For the text-containing cell, return its midpoint in (X, Y) coordinate format. 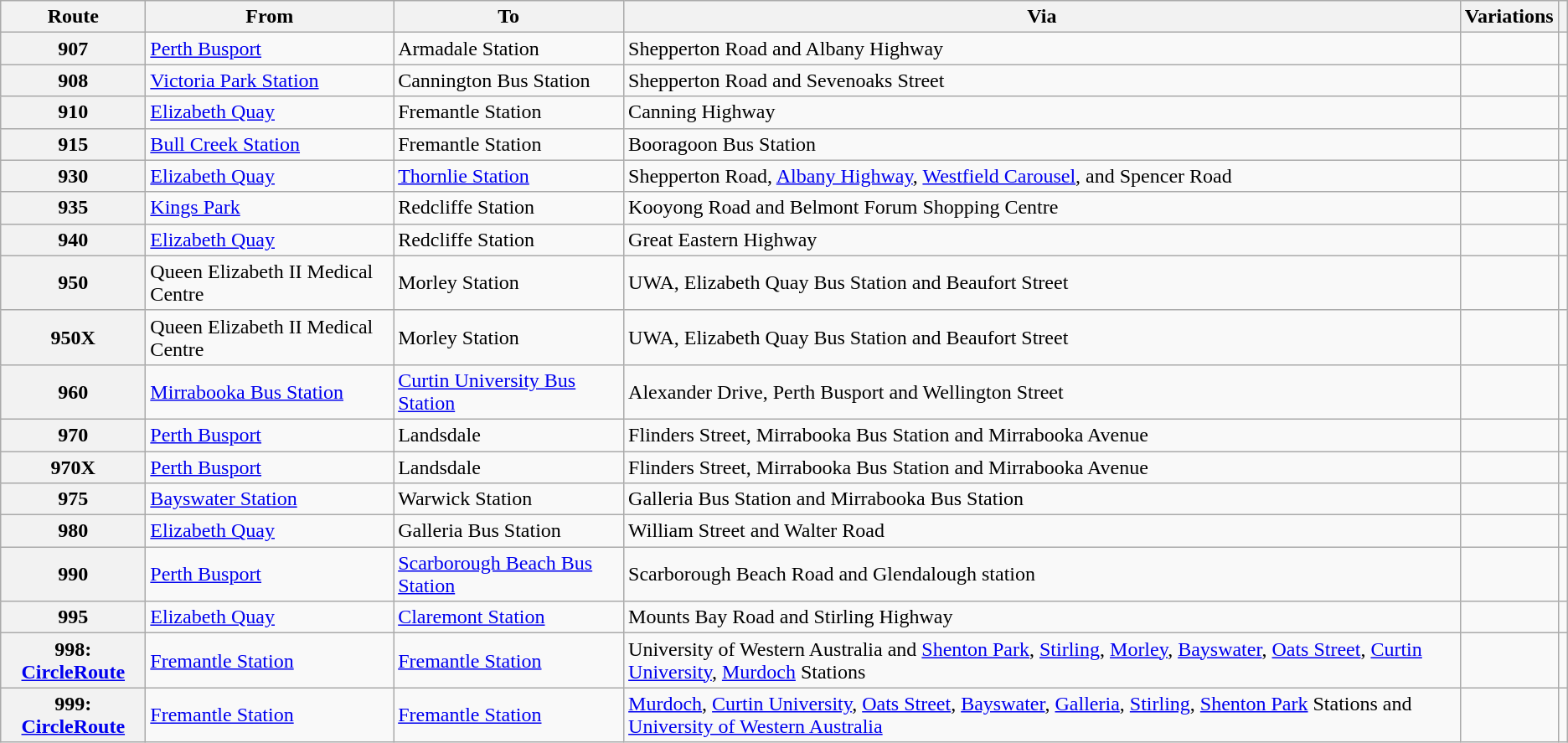
950X (74, 337)
960 (74, 392)
Galleria Bus Station and Mirrabooka Bus Station (1042, 499)
915 (74, 144)
970X (74, 467)
Bull Creek Station (270, 144)
995 (74, 617)
975 (74, 499)
Curtin University Bus Station (509, 392)
Shepperton Road and Albany Highway (1042, 49)
Mirrabooka Bus Station (270, 392)
Alexander Drive, Perth Busport and Wellington Street (1042, 392)
980 (74, 531)
Victoria Park Station (270, 80)
935 (74, 208)
Warwick Station (509, 499)
Kings Park (270, 208)
930 (74, 176)
Variations (1509, 17)
Via (1042, 17)
William Street and Walter Road (1042, 531)
Thornlie Station (509, 176)
Claremont Station (509, 617)
Murdoch, Curtin University, Oats Street, Bayswater, Galleria, Stirling, Shenton Park Stations and University of Western Australia (1042, 715)
999: CircleRoute (74, 715)
Kooyong Road and Belmont Forum Shopping Centre (1042, 208)
940 (74, 240)
950 (74, 283)
Shepperton Road and Sevenoaks Street (1042, 80)
Bayswater Station (270, 499)
Great Eastern Highway (1042, 240)
998: CircleRoute (74, 660)
Scarborough Beach Bus Station (509, 575)
Canning Highway (1042, 112)
Shepperton Road, Albany Highway, Westfield Carousel, and Spencer Road (1042, 176)
907 (74, 49)
To (509, 17)
Scarborough Beach Road and Glendalough station (1042, 575)
990 (74, 575)
Cannington Bus Station (509, 80)
University of Western Australia and Shenton Park, Stirling, Morley, Bayswater, Oats Street, Curtin University, Murdoch Stations (1042, 660)
From (270, 17)
910 (74, 112)
970 (74, 435)
Mounts Bay Road and Stirling Highway (1042, 617)
Armadale Station (509, 49)
908 (74, 80)
Galleria Bus Station (509, 531)
Route (74, 17)
Booragoon Bus Station (1042, 144)
